Locate the cell with the specified text and output its [X, Y] center coordinate. 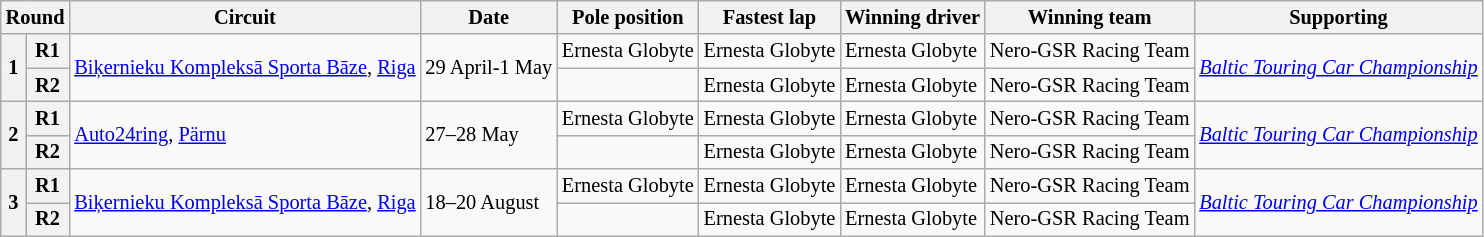
Circuit [244, 17]
Auto24ring, Pärnu [244, 134]
Fastest lap [770, 17]
1 [14, 68]
2 [14, 134]
27–28 May [488, 134]
Date [488, 17]
29 April-1 May [488, 68]
Winning team [1090, 17]
3 [14, 202]
18–20 August [488, 202]
Round [36, 17]
Pole position [628, 17]
Supporting [1338, 17]
Winning driver [912, 17]
